From the cell containing the given text, extract its center point as [X, Y] coordinate. 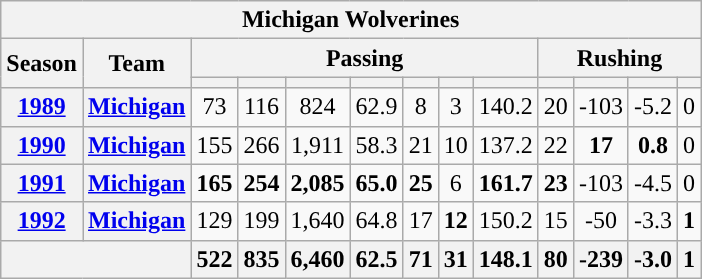
58.3 [376, 145]
-4.5 [652, 183]
824 [318, 107]
62.5 [376, 259]
Season [42, 64]
140.2 [506, 107]
137.2 [506, 145]
12 [456, 221]
161.7 [506, 183]
1990 [42, 145]
835 [262, 259]
10 [456, 145]
65.0 [376, 183]
155 [214, 145]
6 [456, 183]
129 [214, 221]
20 [556, 107]
0.8 [652, 145]
116 [262, 107]
21 [420, 145]
6,460 [318, 259]
-5.2 [652, 107]
31 [456, 259]
1989 [42, 107]
25 [420, 183]
80 [556, 259]
148.1 [506, 259]
73 [214, 107]
Team [136, 64]
165 [214, 183]
1991 [42, 183]
2,085 [318, 183]
64.8 [376, 221]
23 [556, 183]
Passing [364, 58]
-239 [600, 259]
1,911 [318, 145]
199 [262, 221]
-3.3 [652, 221]
Michigan Wolverines [351, 20]
1,640 [318, 221]
62.9 [376, 107]
-3.0 [652, 259]
8 [420, 107]
150.2 [506, 221]
15 [556, 221]
-50 [600, 221]
254 [262, 183]
Rushing [619, 58]
522 [214, 259]
71 [420, 259]
266 [262, 145]
1992 [42, 221]
3 [456, 107]
22 [556, 145]
